Find where the given text appears and provide that cell's center as (X, Y) coordinate. 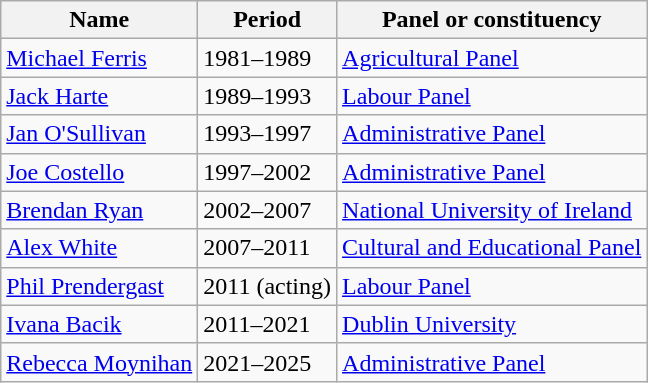
2011–2021 (268, 324)
Dublin University (492, 324)
2007–2011 (268, 248)
Jan O'Sullivan (100, 134)
1989–1993 (268, 96)
Name (100, 20)
Panel or constituency (492, 20)
National University of Ireland (492, 210)
Ivana Bacik (100, 324)
1993–1997 (268, 134)
Michael Ferris (100, 58)
Alex White (100, 248)
Phil Prendergast (100, 286)
2002–2007 (268, 210)
Rebecca Moynihan (100, 362)
1981–1989 (268, 58)
Jack Harte (100, 96)
2021–2025 (268, 362)
Brendan Ryan (100, 210)
Period (268, 20)
Agricultural Panel (492, 58)
Joe Costello (100, 172)
1997–2002 (268, 172)
2011 (acting) (268, 286)
Cultural and Educational Panel (492, 248)
